Search for the cell housing the specified text and yield its (X, Y) center coordinate. 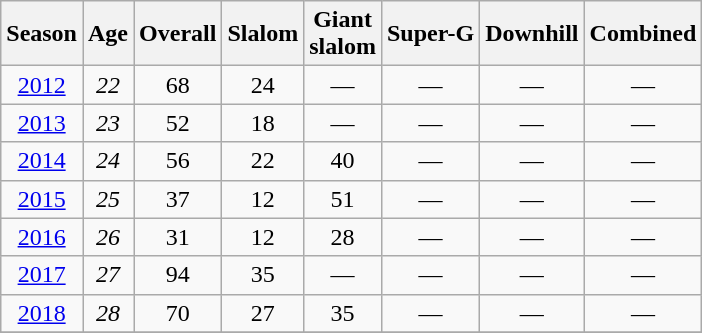
51 (343, 199)
Downhill (532, 34)
18 (263, 123)
68 (178, 85)
26 (108, 237)
25 (108, 199)
2014 (42, 161)
37 (178, 199)
2018 (42, 313)
2012 (42, 85)
56 (178, 161)
2017 (42, 275)
Season (42, 34)
Giantslalom (343, 34)
40 (343, 161)
Super-G (430, 34)
2013 (42, 123)
Age (108, 34)
23 (108, 123)
52 (178, 123)
94 (178, 275)
2015 (42, 199)
31 (178, 237)
Overall (178, 34)
2016 (42, 237)
Combined (643, 34)
Slalom (263, 34)
70 (178, 313)
